Output the (X, Y) coordinate of the center of the cell containing the given text.  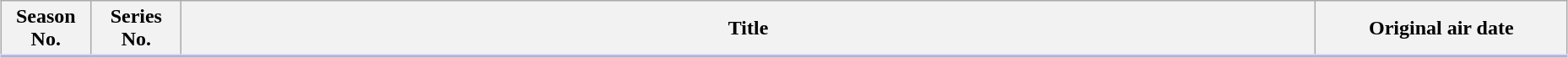
Title (748, 29)
Series No. (137, 29)
Season No. (46, 29)
Original air date (1441, 29)
